Capture the cell that displays the provided text and extract its (x, y) central coordinate. 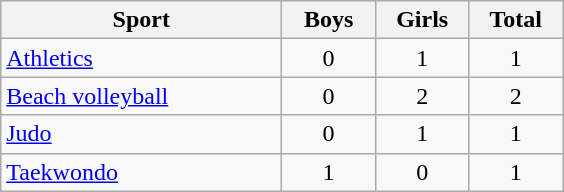
Total (516, 20)
Girls (422, 20)
Judo (142, 134)
Taekwondo (142, 172)
Beach volleyball (142, 96)
Boys (329, 20)
Sport (142, 20)
Athletics (142, 58)
